Pinpoint the cell where the given text exists, returning its [X, Y] midpoint coordinate. 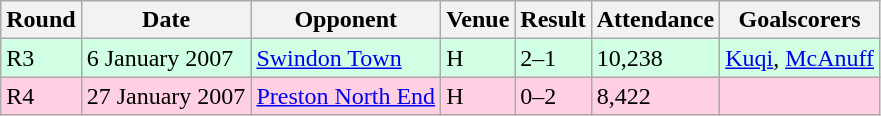
Kuqi, McAnuff [800, 58]
Result [553, 20]
10,238 [655, 58]
Goalscorers [800, 20]
Attendance [655, 20]
Venue [478, 20]
Opponent [346, 20]
R3 [41, 58]
Preston North End [346, 96]
Date [166, 20]
R4 [41, 96]
8,422 [655, 96]
0–2 [553, 96]
6 January 2007 [166, 58]
Swindon Town [346, 58]
2–1 [553, 58]
27 January 2007 [166, 96]
Round [41, 20]
